Pinpoint the cell where the given text exists, returning its [X, Y] midpoint coordinate. 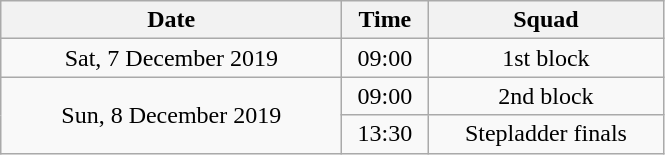
Date [172, 20]
Stepladder finals [546, 134]
13:30 [385, 134]
Squad [546, 20]
Sat, 7 December 2019 [172, 58]
1st block [546, 58]
Sun, 8 December 2019 [172, 115]
2nd block [546, 96]
Time [385, 20]
